Output the [x, y] coordinate of the center of the cell containing the given text.  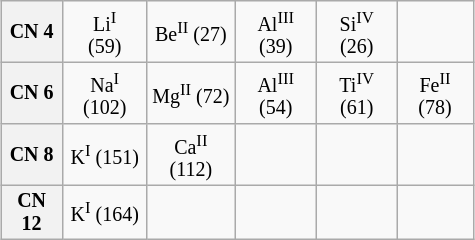
LiI(59) [104, 32]
SiIV (26) [357, 32]
MgII (72) [191, 93]
KI (151) [104, 155]
FeII (78) [436, 93]
AlIII (54) [276, 93]
CaII (112) [191, 155]
AlIII (39) [276, 32]
CN 4 [32, 32]
CN 8 [32, 155]
CN 12 [32, 212]
KI (164) [104, 212]
TiIV (61) [357, 93]
BeII (27) [191, 32]
CN 6 [32, 93]
NaI (102) [104, 93]
